Capture the cell that displays the provided text and extract its [x, y] central coordinate. 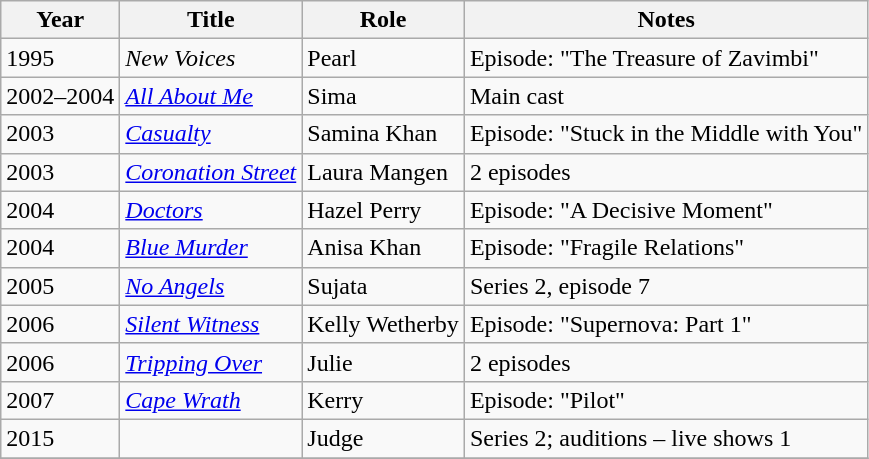
Series 2; auditions – live shows 1 [666, 438]
2002–2004 [60, 96]
Sima [384, 96]
2015 [60, 438]
Kelly Wetherby [384, 324]
Casualty [211, 134]
1995 [60, 58]
Pearl [384, 58]
Sujata [384, 286]
Episode: "The Treasure of Zavimbi" [666, 58]
Series 2, episode 7 [666, 286]
Silent Witness [211, 324]
All About Me [211, 96]
Coronation Street [211, 172]
Doctors [211, 210]
Cape Wrath [211, 400]
Samina Khan [384, 134]
Julie [384, 362]
Blue Murder [211, 248]
2007 [60, 400]
Laura Mangen [384, 172]
2005 [60, 286]
Hazel Perry [384, 210]
Main cast [666, 96]
Role [384, 20]
Episode: "Stuck in the Middle with You" [666, 134]
Episode: "Supernova: Part 1" [666, 324]
Tripping Over [211, 362]
New Voices [211, 58]
Kerry [384, 400]
Episode: "Fragile Relations" [666, 248]
No Angels [211, 286]
Episode: "Pilot" [666, 400]
Title [211, 20]
Episode: "A Decisive Moment" [666, 210]
Year [60, 20]
Judge [384, 438]
Anisa Khan [384, 248]
Notes [666, 20]
